From the cell containing the given text, extract its center point as [x, y] coordinate. 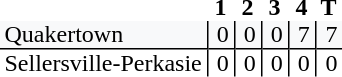
Sellersville-Perkasie [104, 63]
Quakertown [104, 35]
